Detect which cell encompasses the target text, then output its [x, y] center coordinate. 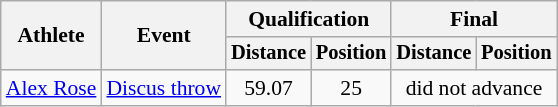
Final [474, 19]
Event [164, 36]
Alex Rose [52, 88]
Discus throw [164, 88]
25 [351, 88]
Athlete [52, 36]
did not advance [474, 88]
59.07 [268, 88]
Qualification [308, 19]
